Locate the cell with the specified text and output its (X, Y) center coordinate. 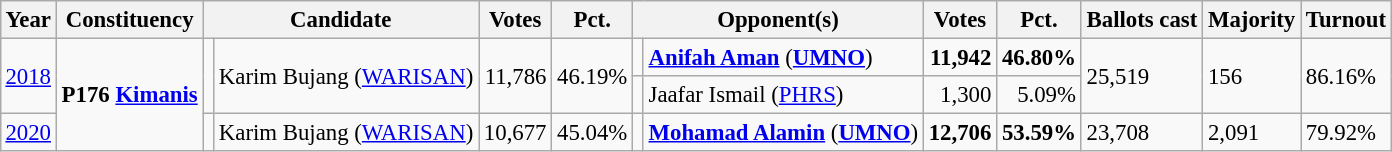
156 (1252, 76)
Anifah Aman (UMNO) (783, 57)
2,091 (1252, 133)
12,706 (960, 133)
86.16% (1346, 76)
Jaafar Ismail (PHRS) (783, 95)
2020 (28, 133)
11,942 (960, 57)
Constituency (130, 20)
23,708 (1142, 133)
46.80% (1040, 57)
25,519 (1142, 76)
P176 Kimanis (130, 94)
53.59% (1040, 133)
Candidate (341, 20)
Year (28, 20)
Mohamad Alamin (UMNO) (783, 133)
Opponent(s) (778, 20)
11,786 (516, 76)
Majority (1252, 20)
45.04% (592, 133)
2018 (28, 76)
Ballots cast (1142, 20)
46.19% (592, 76)
79.92% (1346, 133)
5.09% (1040, 95)
1,300 (960, 95)
Turnout (1346, 20)
10,677 (516, 133)
